Detect which cell encompasses the target text, then output its (X, Y) center coordinate. 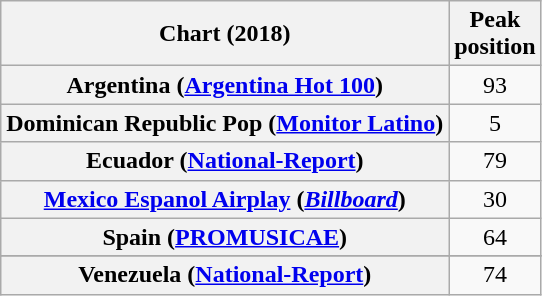
5 (495, 123)
Argentina (Argentina Hot 100) (225, 85)
Peak position (495, 34)
Ecuador (National-Report) (225, 161)
Spain (PROMUSICAE) (225, 237)
Mexico Espanol Airplay (Billboard) (225, 199)
Chart (2018) (225, 34)
Dominican Republic Pop (Monitor Latino) (225, 123)
74 (495, 275)
30 (495, 199)
79 (495, 161)
93 (495, 85)
64 (495, 237)
Venezuela (National-Report) (225, 275)
